Search for the cell housing the specified text and yield its [X, Y] center coordinate. 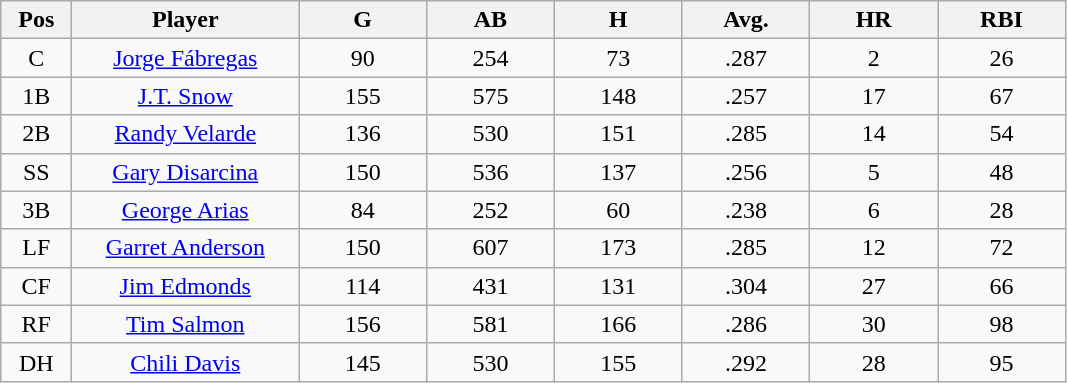
137 [618, 172]
.304 [746, 286]
Player [186, 20]
.286 [746, 324]
72 [1002, 248]
136 [363, 134]
J.T. Snow [186, 96]
.292 [746, 362]
14 [874, 134]
12 [874, 248]
2 [874, 58]
54 [1002, 134]
RF [36, 324]
G [363, 20]
Avg. [746, 20]
LF [36, 248]
151 [618, 134]
Jim Edmonds [186, 286]
95 [1002, 362]
HR [874, 20]
AB [491, 20]
575 [491, 96]
Gary Disarcina [186, 172]
607 [491, 248]
RBI [1002, 20]
Tim Salmon [186, 324]
145 [363, 362]
17 [874, 96]
98 [1002, 324]
Chili Davis [186, 362]
66 [1002, 286]
5 [874, 172]
90 [363, 58]
84 [363, 210]
581 [491, 324]
254 [491, 58]
30 [874, 324]
3B [36, 210]
166 [618, 324]
DH [36, 362]
536 [491, 172]
2B [36, 134]
26 [1002, 58]
.287 [746, 58]
48 [1002, 172]
C [36, 58]
H [618, 20]
60 [618, 210]
27 [874, 286]
SS [36, 172]
67 [1002, 96]
Randy Velarde [186, 134]
148 [618, 96]
114 [363, 286]
.256 [746, 172]
173 [618, 248]
431 [491, 286]
George Arias [186, 210]
156 [363, 324]
Garret Anderson [186, 248]
CF [36, 286]
252 [491, 210]
.257 [746, 96]
6 [874, 210]
131 [618, 286]
.238 [746, 210]
Pos [36, 20]
73 [618, 58]
Jorge Fábregas [186, 58]
1B [36, 96]
